Capture the cell that displays the provided text and extract its [x, y] central coordinate. 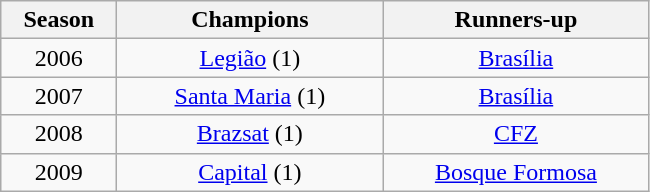
2009 [59, 172]
CFZ [516, 134]
Champions [250, 20]
Santa Maria (1) [250, 96]
Bosque Formosa [516, 172]
Season [59, 20]
2006 [59, 58]
Runners-up [516, 20]
2007 [59, 96]
Capital (1) [250, 172]
2008 [59, 134]
Legião (1) [250, 58]
Brazsat (1) [250, 134]
